From the cell containing the given text, extract its center point as (X, Y) coordinate. 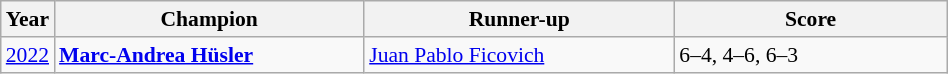
Runner-up (519, 19)
Year (28, 19)
Score (810, 19)
Marc-Andrea Hüsler (209, 55)
Juan Pablo Ficovich (519, 55)
2022 (28, 55)
Champion (209, 19)
6–4, 4–6, 6–3 (810, 55)
